Locate the cell with the specified text and output its (x, y) center coordinate. 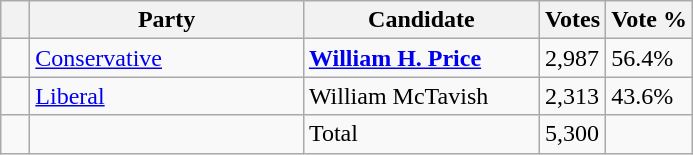
William McTavish (421, 96)
William H. Price (421, 58)
Candidate (421, 20)
43.6% (650, 96)
2,313 (572, 96)
2,987 (572, 58)
5,300 (572, 134)
56.4% (650, 58)
Vote % (650, 20)
Votes (572, 20)
Conservative (167, 58)
Total (421, 134)
Liberal (167, 96)
Party (167, 20)
